For the text-containing cell, return its midpoint in (x, y) coordinate format. 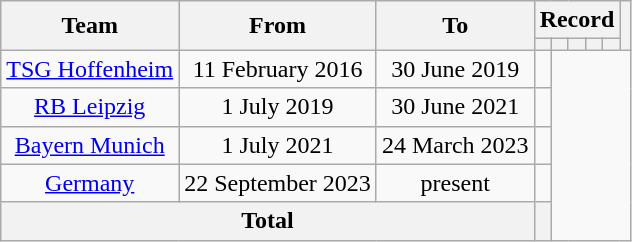
30 June 2019 (455, 69)
From (278, 26)
To (455, 26)
24 March 2023 (455, 145)
Total (268, 221)
1 July 2021 (278, 145)
Team (90, 26)
TSG Hoffenheim (90, 69)
11 February 2016 (278, 69)
22 September 2023 (278, 183)
Record (577, 20)
Bayern Munich (90, 145)
RB Leipzig (90, 107)
1 July 2019 (278, 107)
30 June 2021 (455, 107)
present (455, 183)
Germany (90, 183)
